Output the [x, y] coordinate of the center of the cell containing the given text.  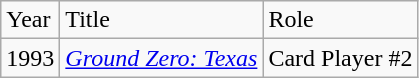
Card Player #2 [340, 58]
1993 [30, 58]
Title [162, 20]
Role [340, 20]
Ground Zero: Texas [162, 58]
Year [30, 20]
